From the cell containing the given text, extract its center point as (x, y) coordinate. 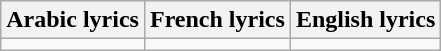
English lyrics (365, 20)
Arabic lyrics (73, 20)
French lyrics (217, 20)
